From the cell containing the given text, extract its center point as (x, y) coordinate. 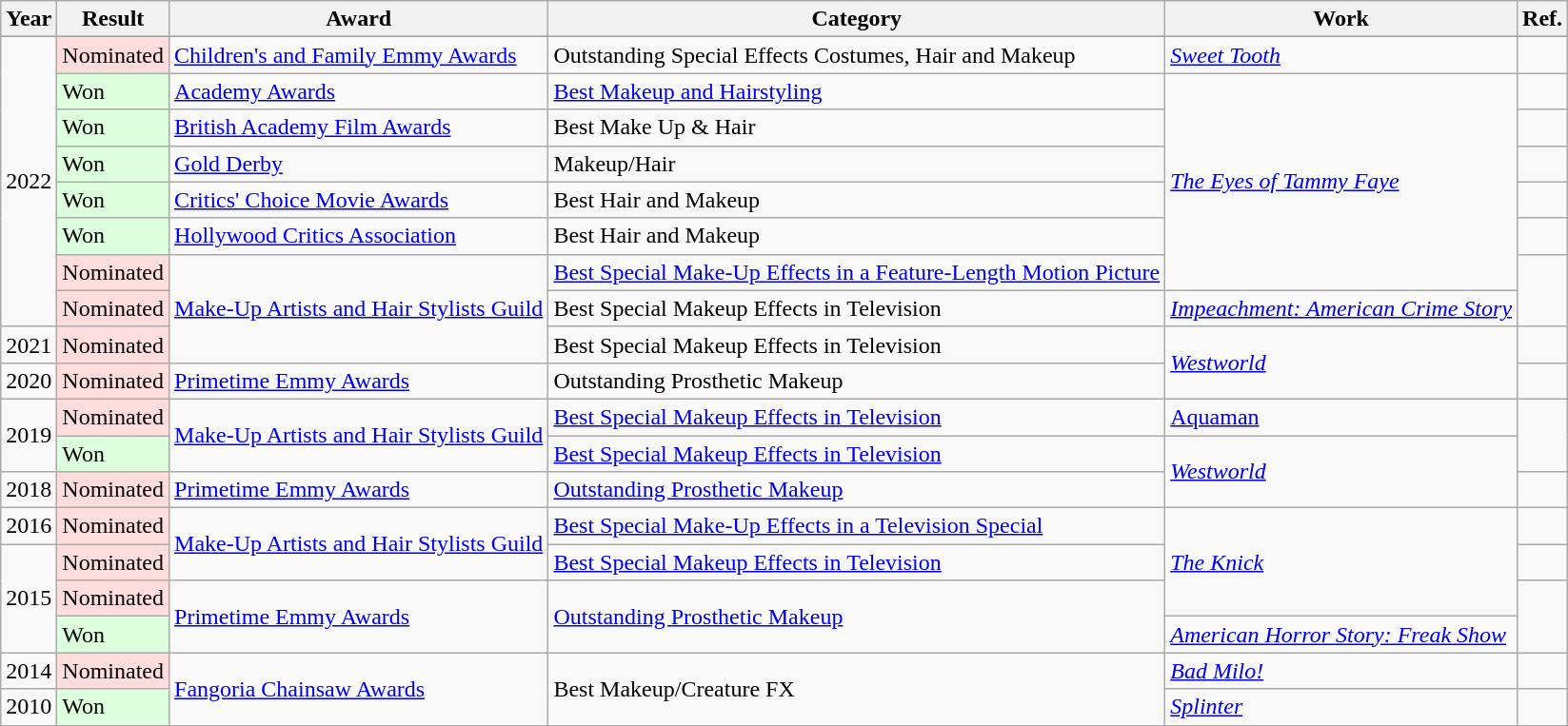
Best Makeup/Creature FX (857, 689)
The Eyes of Tammy Faye (1341, 182)
Hollywood Critics Association (359, 236)
Outstanding Special Effects Costumes, Hair and Makeup (857, 55)
Academy Awards (359, 91)
Children's and Family Emmy Awards (359, 55)
Year (29, 19)
British Academy Film Awards (359, 128)
American Horror Story: Freak Show (1341, 635)
2015 (29, 598)
Result (113, 19)
2021 (29, 344)
Bad Milo! (1341, 671)
Best Special Make-Up Effects in a Television Special (857, 526)
Best Make Up & Hair (857, 128)
Best Special Make-Up Effects in a Feature-Length Motion Picture (857, 272)
2020 (29, 381)
Award (359, 19)
Splinter (1341, 707)
Critics' Choice Movie Awards (359, 200)
Aquaman (1341, 417)
Best Makeup and Hairstyling (857, 91)
Gold Derby (359, 164)
The Knick (1341, 562)
Ref. (1542, 19)
Impeachment: American Crime Story (1341, 308)
Category (857, 19)
Sweet Tooth (1341, 55)
Fangoria Chainsaw Awards (359, 689)
2010 (29, 707)
2014 (29, 671)
2018 (29, 490)
2016 (29, 526)
Makeup/Hair (857, 164)
Work (1341, 19)
2019 (29, 435)
2022 (29, 182)
